Extract the (X, Y) coordinate from the center of the cell holding the provided text.  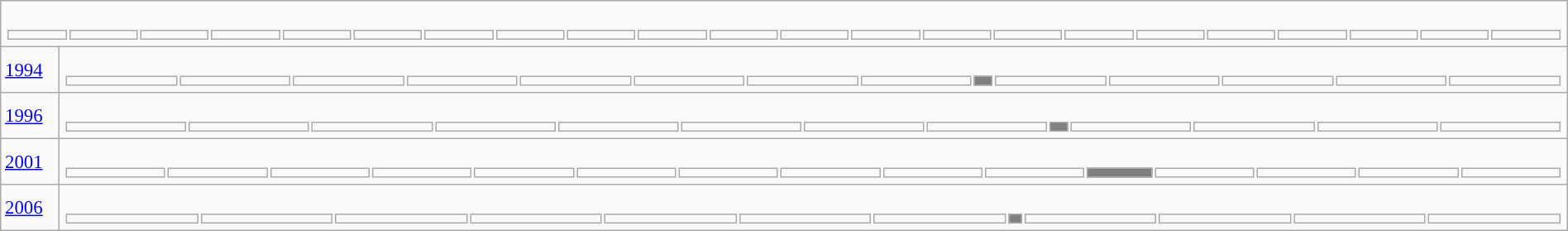
2006 (30, 208)
2001 (30, 161)
1994 (30, 70)
1996 (30, 115)
